Capture the cell that displays the provided text and extract its (X, Y) central coordinate. 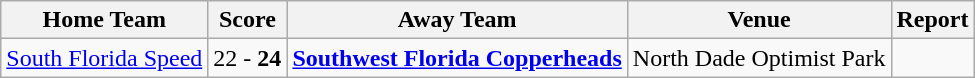
Report (932, 20)
North Dade Optimist Park (759, 58)
Home Team (104, 20)
Venue (759, 20)
Score (248, 20)
Away Team (457, 20)
22 - 24 (248, 58)
South Florida Speed (104, 58)
Southwest Florida Copperheads (457, 58)
